For the text-containing cell, return its midpoint in [X, Y] coordinate format. 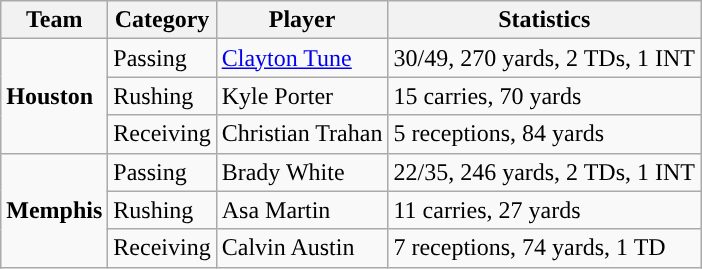
7 receptions, 74 yards, 1 TD [544, 248]
Kyle Porter [302, 96]
30/49, 270 yards, 2 TDs, 1 INT [544, 58]
5 receptions, 84 yards [544, 134]
Calvin Austin [302, 248]
Asa Martin [302, 210]
Statistics [544, 20]
11 carries, 27 yards [544, 210]
Category [162, 20]
Christian Trahan [302, 134]
15 carries, 70 yards [544, 96]
Houston [54, 96]
Player [302, 20]
Team [54, 20]
Clayton Tune [302, 58]
Brady White [302, 172]
Memphis [54, 210]
22/35, 246 yards, 2 TDs, 1 INT [544, 172]
